Identify which cell holds the provided text, then report its [X, Y] central coordinate. 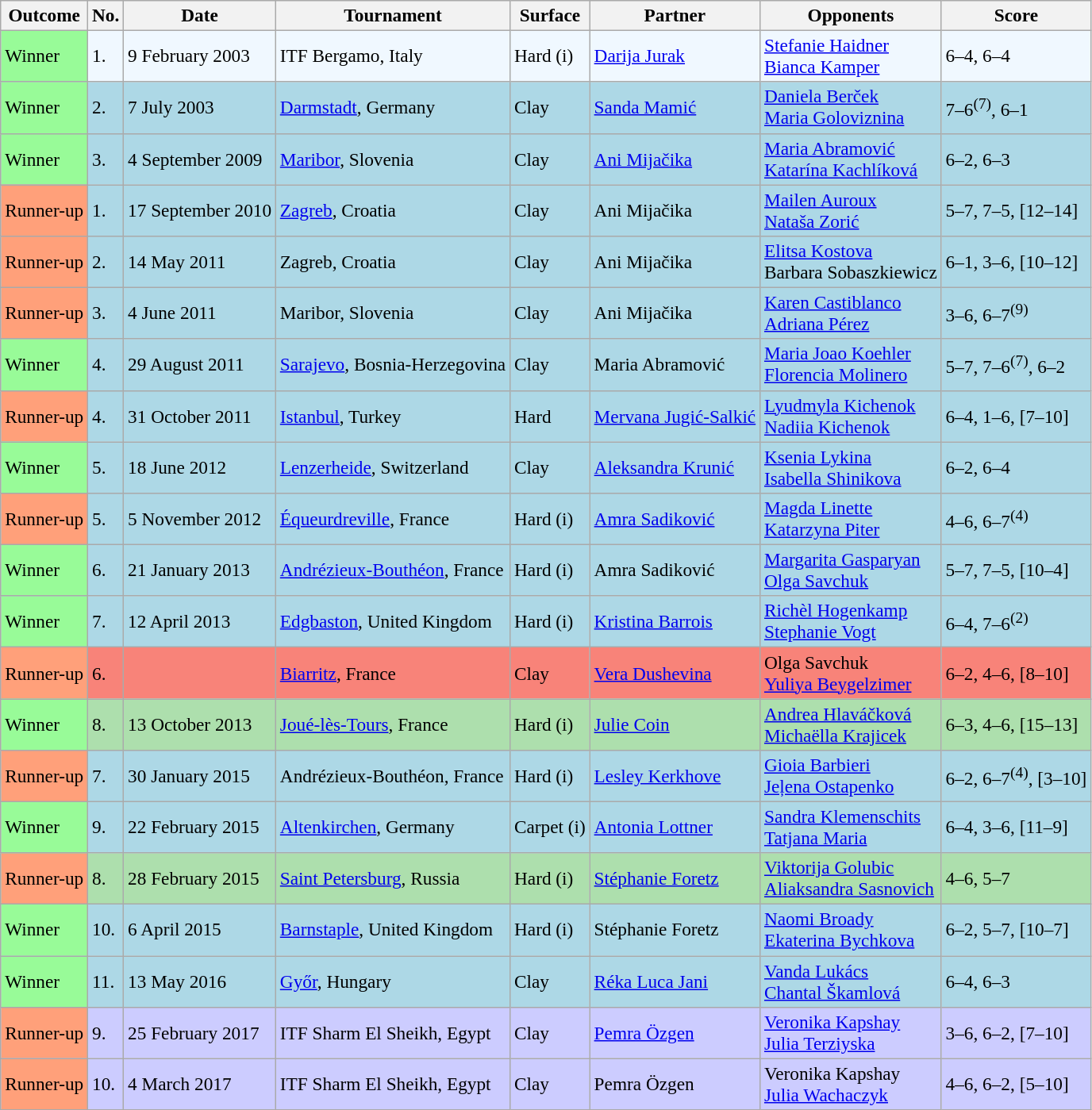
Naomi Broady Ekaterina Bychkova [851, 930]
Viktorija Golubic Aliaksandra Sasnovich [851, 879]
Antonia Lottner [675, 827]
Karen Castiblanco Adriana Pérez [851, 313]
Edgbaston, United Kingdom [392, 622]
5–7, 7–5, [12–14] [1016, 209]
Istanbul, Turkey [392, 416]
Surface [551, 15]
7–6(7), 6–1 [1016, 108]
18 June 2012 [200, 467]
Date [200, 15]
Veronika Kapshay Julia Terziyska [851, 1033]
ITF Bergamo, Italy [392, 56]
Mervana Jugić-Salkić [675, 416]
Hard [551, 416]
6–3, 4–6, [15–13] [1016, 724]
4–6, 6–7(4) [1016, 519]
Sarajevo, Bosnia-Herzegovina [392, 365]
21 January 2013 [200, 570]
Maria Joao Koehler Florencia Molinero [851, 365]
Margarita Gasparyan Olga Savchuk [851, 570]
6–2, 6–7(4), [3–10] [1016, 776]
6 April 2015 [200, 930]
Lenzerheide, Switzerland [392, 467]
6–2, 6–3 [1016, 159]
Darija Jurak [675, 56]
Vera Dushevina [675, 673]
Maria Abramović Katarína Kachlíková [851, 159]
6–1, 3–6, [10–12] [1016, 262]
Sandra Klemenschits Tatjana Maria [851, 827]
9 February 2003 [200, 56]
Saint Petersburg, Russia [392, 879]
Barnstaple, United Kingdom [392, 930]
4 September 2009 [200, 159]
3–6, 6–2, [7–10] [1016, 1033]
6–4, 1–6, [7–10] [1016, 416]
6–4, 6–4 [1016, 56]
30 January 2015 [200, 776]
Daniela Berček Maria Goloviznina [851, 108]
25 February 2017 [200, 1033]
6–2, 6–4 [1016, 467]
Altenkirchen, Germany [392, 827]
4–6, 5–7 [1016, 879]
Partner [675, 15]
5 November 2012 [200, 519]
Maria Abramović [675, 365]
Győr, Hungary [392, 981]
Vanda Lukács Chantal Škamlová [851, 981]
Elitsa Kostova Barbara Sobaszkiewicz [851, 262]
6–2, 5–7, [10–7] [1016, 930]
Stefanie Haidner Bianca Kamper [851, 56]
Joué-lès-Tours, France [392, 724]
Gioia Barbieri Jeļena Ostapenko [851, 776]
13 October 2013 [200, 724]
29 August 2011 [200, 365]
Kristina Barrois [675, 622]
6–4, 6–3 [1016, 981]
5–7, 7–5, [10–4] [1016, 570]
22 February 2015 [200, 827]
Opponents [851, 15]
13 May 2016 [200, 981]
Outcome [44, 15]
Richèl Hogenkamp Stephanie Vogt [851, 622]
Andrea Hlaváčková Michaëlla Krajicek [851, 724]
4–6, 6–2, [5–10] [1016, 1084]
3–6, 6–7(9) [1016, 313]
4 March 2017 [200, 1084]
28 February 2015 [200, 879]
7 July 2003 [200, 108]
Réka Luca Jani [675, 981]
Julie Coin [675, 724]
Olga Savchuk Yuliya Beygelzimer [851, 673]
Darmstadt, Germany [392, 108]
Lesley Kerkhove [675, 776]
Ksenia Lykina Isabella Shinikova [851, 467]
14 May 2011 [200, 262]
6–4, 3–6, [11–9] [1016, 827]
Carpet (i) [551, 827]
11. [106, 981]
17 September 2010 [200, 209]
Équeurdreville, France [392, 519]
5–7, 7–6(7), 6–2 [1016, 365]
Aleksandra Krunić [675, 467]
Biarritz, France [392, 673]
Lyudmyla Kichenok Nadiia Kichenok [851, 416]
Sanda Mamić [675, 108]
12 April 2013 [200, 622]
Veronika Kapshay Julia Wachaczyk [851, 1084]
Tournament [392, 15]
No. [106, 15]
4 June 2011 [200, 313]
31 October 2011 [200, 416]
Magda Linette Katarzyna Piter [851, 519]
6–4, 7–6(2) [1016, 622]
Mailen Auroux Nataša Zorić [851, 209]
Score [1016, 15]
6–2, 4–6, [8–10] [1016, 673]
